Extract the (X, Y) coordinate from the center of the cell holding the provided text.  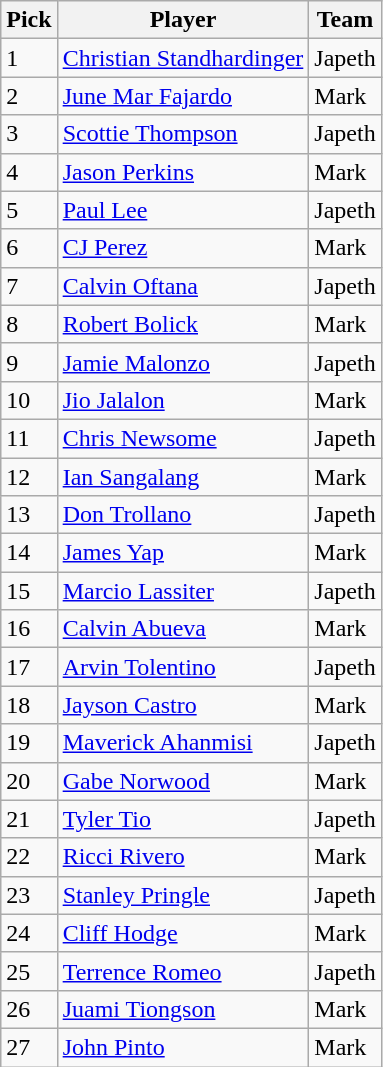
Calvin Abueva (183, 629)
James Yap (183, 553)
25 (29, 971)
11 (29, 438)
2 (29, 96)
6 (29, 248)
Maverick Ahanmisi (183, 743)
Jamie Malonzo (183, 362)
7 (29, 286)
Christian Standhardinger (183, 58)
18 (29, 705)
26 (29, 1009)
19 (29, 743)
3 (29, 134)
5 (29, 210)
Tyler Tio (183, 819)
4 (29, 172)
22 (29, 857)
Jason Perkins (183, 172)
15 (29, 591)
Jio Jalalon (183, 400)
21 (29, 819)
Terrence Romeo (183, 971)
Cliff Hodge (183, 933)
CJ Perez (183, 248)
Gabe Norwood (183, 781)
9 (29, 362)
8 (29, 324)
Chris Newsome (183, 438)
Paul Lee (183, 210)
Player (183, 20)
Juami Tiongson (183, 1009)
Ian Sangalang (183, 477)
27 (29, 1047)
14 (29, 553)
20 (29, 781)
Team (345, 20)
1 (29, 58)
Scottie Thompson (183, 134)
23 (29, 895)
12 (29, 477)
24 (29, 933)
Jayson Castro (183, 705)
Pick (29, 20)
Don Trollano (183, 515)
16 (29, 629)
John Pinto (183, 1047)
Stanley Pringle (183, 895)
Ricci Rivero (183, 857)
Calvin Oftana (183, 286)
Arvin Tolentino (183, 667)
June Mar Fajardo (183, 96)
Marcio Lassiter (183, 591)
10 (29, 400)
Robert Bolick (183, 324)
17 (29, 667)
13 (29, 515)
